Search for the cell housing the specified text and yield its (X, Y) center coordinate. 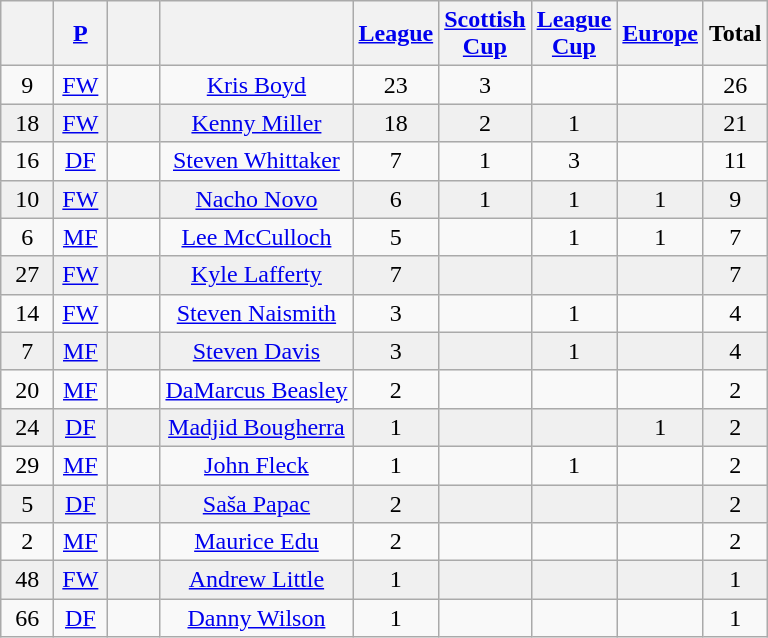
Maurice Edu (256, 542)
Danny Wilson (256, 618)
Total (735, 34)
14 (28, 313)
Steven Whittaker (256, 161)
Kenny Miller (256, 123)
Nacho Novo (256, 199)
Steven Naismith (256, 313)
P (80, 34)
Saša Papac (256, 503)
League (396, 34)
29 (28, 465)
23 (396, 85)
Madjid Bougherra (256, 427)
16 (28, 161)
66 (28, 618)
10 (28, 199)
Kyle Lafferty (256, 275)
Andrew Little (256, 580)
27 (28, 275)
Kris Boyd (256, 85)
11 (735, 161)
John Fleck (256, 465)
20 (28, 389)
DaMarcus Beasley (256, 389)
Lee McCulloch (256, 237)
24 (28, 427)
Europe (660, 34)
LeagueCup (574, 34)
26 (735, 85)
ScottishCup (485, 34)
21 (735, 123)
48 (28, 580)
Steven Davis (256, 351)
